From the cell containing the given text, extract its center point as (X, Y) coordinate. 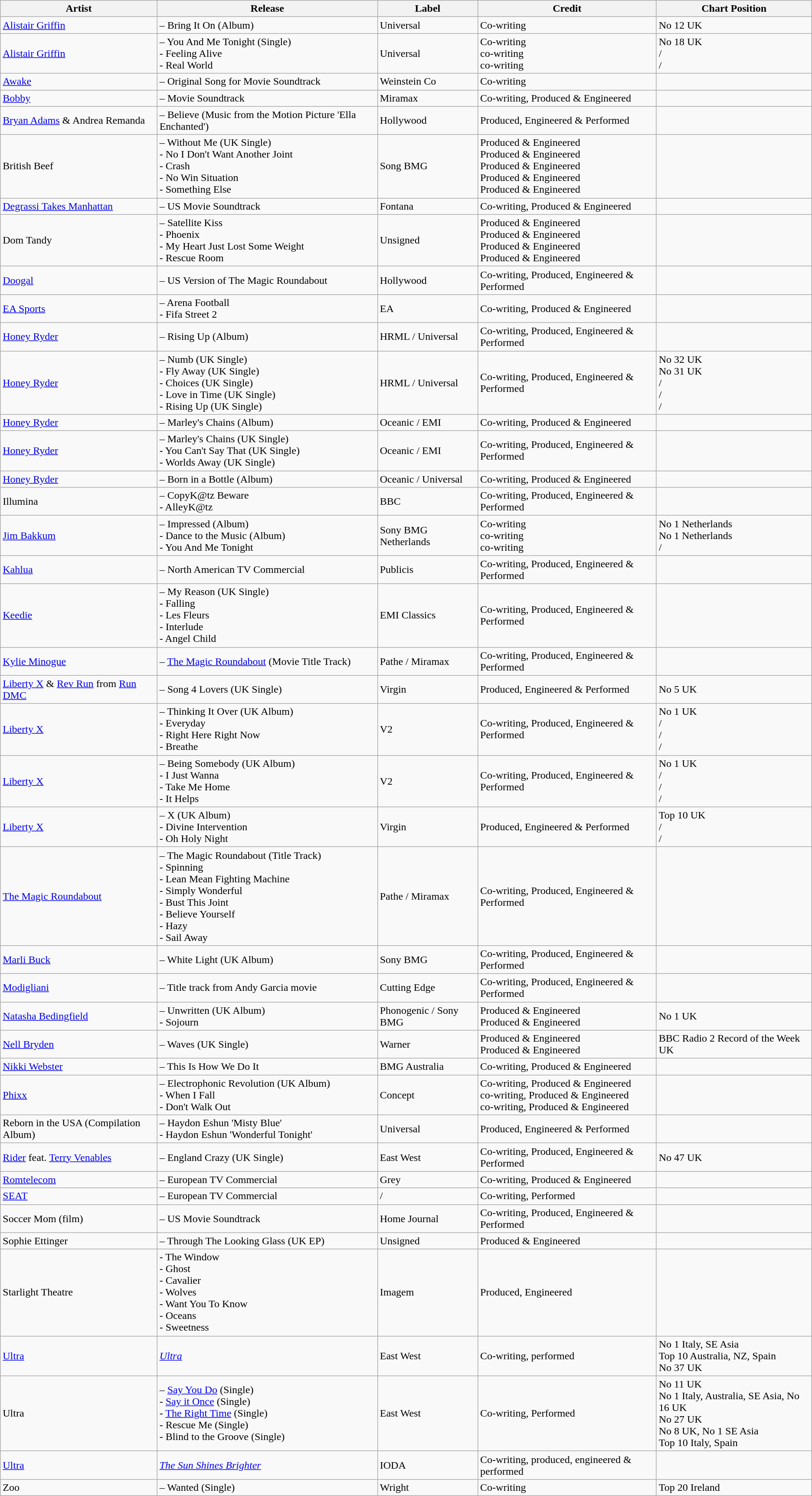
Grey (428, 1180)
- The Window - Ghost - Cavalier - Wolves - Want You To Know- Oceans - Sweetness (267, 1292)
No 47 UK (734, 1157)
– Bring It On (Album) (267, 25)
– Without Me (UK Single)- No I Don't Want Another Joint- Crash- No Win Situation- Something Else (267, 166)
Oceanic / Universal (428, 479)
Release (267, 9)
– Thinking It Over (UK Album)- Everyday- Right Here Right Now- Breathe (267, 729)
Degrassi Takes Manhattan (79, 206)
– Marley's Chains (UK Single)- You Can't Say That (UK Single)- Worlds Away (UK Single) (267, 451)
Marli Buck (79, 959)
No 1 Italy, SE AsiaTop 10 Australia, NZ, SpainNo 37 UK (734, 1356)
Produced & EngineeredProduced & EngineeredProduced & EngineeredProduced & EngineeredProduced & Engineered (567, 166)
– The Magic Roundabout (Movie Title Track) (267, 661)
– North American TV Commercial (267, 569)
– This Is How We Do It (267, 1067)
Wright (428, 1487)
Rider feat. Terry Venables (79, 1157)
Kylie Minogue (79, 661)
EA (428, 308)
Weinstein Co (428, 82)
The Magic Roundabout (79, 896)
British Beef (79, 166)
– Impressed (Album)- Dance to the Music (Album)- You And Me Tonight (267, 536)
Zoo (79, 1487)
– My Reason (UK Single)- Falling- Les Fleurs- Interlude- Angel Child (267, 615)
Dom Tandy (79, 240)
No 5 UK (734, 689)
– The Magic Roundabout (Title Track)- Spinning- Lean Mean Fighting Machine- Simply Wonderful- Bust This Joint- Believe Yourself- Hazy- Sail Away (267, 896)
The Sun Shines Brighter (267, 1465)
Awake (79, 82)
Credit (567, 9)
BBC Radio 2 Record of the Week UK (734, 1044)
– Wanted (Single) (267, 1487)
Phonogenic / Sony BMG (428, 1016)
No 11 UK No 1 Italy, Australia, SE Asia, No 16 UKNo 27 UKNo 8 UK, No 1 SE AsiaTop 10 Italy, Spain (734, 1413)
SEAT (79, 1196)
– CopyK@tz Beware- AlleyK@tz (267, 502)
No 12 UK (734, 25)
Sony BMG (428, 959)
– Believe (Music from the Motion Picture 'Ella Enchanted') (267, 121)
Kahlua (79, 569)
– Original Song for Movie Soundtrack (267, 82)
Bobby (79, 98)
– Unwritten (UK Album)- Sojourn (267, 1016)
Liberty X & Rev Run from Run DMC (79, 689)
Keedie (79, 615)
– Arena Football- Fifa Street 2 (267, 308)
Co-writing, Produced & Engineeredco-writing, Produced & Engineeredco-writing, Produced & Engineered (567, 1095)
– White Light (UK Album) (267, 959)
– Numb (UK Single)- Fly Away (UK Single)- Choices (UK Single)- Love in Time (UK Single)- Rising Up (UK Single) (267, 382)
Doogal (79, 280)
No 18 UK// (734, 53)
EA Sports (79, 308)
– X (UK Album)- Divine Intervention- Oh Holy Night (267, 827)
– Say You Do (Single)- Say it Once (Single)- The Right Time (Single)- Rescue Me (Single)- Blind to the Groove (Single) (267, 1413)
IODA (428, 1465)
Co-writing, performed (567, 1356)
Bryan Adams & Andrea Remanda (79, 121)
Illumina (79, 502)
Label (428, 9)
Song BMG (428, 166)
Sony BMG Netherlands (428, 536)
Produced & Engineered (567, 1241)
– Movie Soundtrack (267, 98)
No 1 UK (734, 1016)
– Rising Up (Album) (267, 337)
Fontana (428, 206)
Warner (428, 1044)
Reborn in the USA (Compilation Album) (79, 1129)
– Being Somebody (UK Album)- I Just Wanna- Take Me Home- It Helps (267, 781)
Modigliani (79, 988)
Soccer Mom (film) (79, 1219)
– Song 4 Lovers (UK Single) (267, 689)
– England Crazy (UK Single) (267, 1157)
Sophie Ettinger (79, 1241)
Top 20 Ireland (734, 1487)
– Title track from Andy Garcia movie (267, 988)
Artist (79, 9)
Nikki Webster (79, 1067)
– US Version of The Magic Roundabout (267, 280)
– You And Me Tonight (Single)- Feeling Alive- Real World (267, 53)
Home Journal (428, 1219)
– Electrophonic Revolution (UK Album)- When I Fall- Don't Walk Out (267, 1095)
EMI Classics (428, 615)
No 32 UK No 31 UK/// (734, 382)
Concept (428, 1095)
Jim Bakkum (79, 536)
– Satellite Kiss- Phoenix- My Heart Just Lost Some Weight- Rescue Room (267, 240)
Imagem (428, 1292)
Top 10 UK// (734, 827)
Chart Position (734, 9)
Natasha Bedingfield (79, 1016)
Produced, Engineered (567, 1292)
– Waves (UK Single) (267, 1044)
– Haydon Eshun 'Misty Blue'- Haydon Eshun 'Wonderful Tonight' (267, 1129)
No 1 NetherlandsNo 1 Netherlands/ (734, 536)
BMG Australia (428, 1067)
Nell Bryden (79, 1044)
– Born in a Bottle (Album) (267, 479)
– Marley's Chains (Album) (267, 423)
Produced & EngineeredProduced & EngineeredProduced & EngineeredProduced & Engineered (567, 240)
– Through The Looking Glass (UK EP) (267, 1241)
BBC (428, 502)
Publicis (428, 569)
Phixx (79, 1095)
Co-writing, produced, engineered & performed (567, 1465)
Starlight Theatre (79, 1292)
Cutting Edge (428, 988)
Romtelecom (79, 1180)
Miramax (428, 98)
/ (428, 1196)
